Return [X, Y] of the center of cell containing provided text 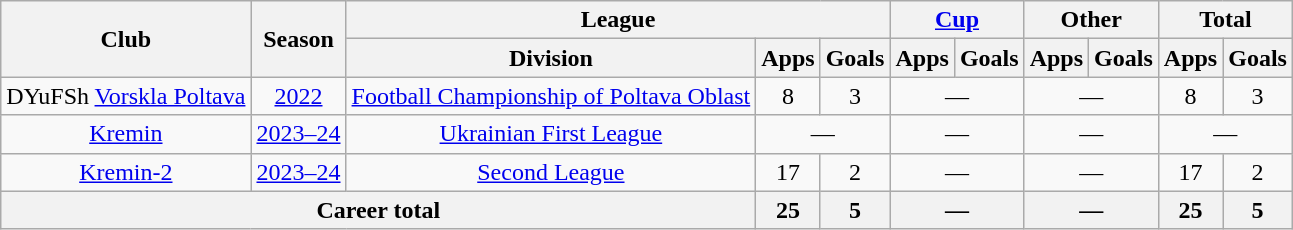
Kremin [126, 134]
Career total [378, 210]
Other [1091, 20]
Second League [551, 172]
Football Championship of Poltava Oblast [551, 96]
Kremin-2 [126, 172]
Cup [957, 20]
Division [551, 58]
Total [1225, 20]
Season [298, 39]
DYuFSh Vorskla Poltava [126, 96]
2022 [298, 96]
Ukrainian First League [551, 134]
Club [126, 39]
League [618, 20]
